For the text-containing cell, return its midpoint in [X, Y] coordinate format. 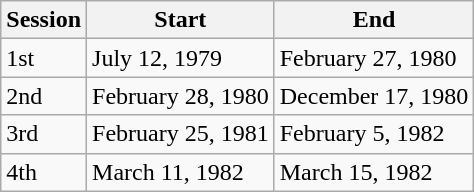
February 27, 1980 [374, 58]
February 28, 1980 [181, 96]
Start [181, 20]
February 5, 1982 [374, 134]
2nd [44, 96]
December 17, 1980 [374, 96]
Session [44, 20]
4th [44, 172]
March 15, 1982 [374, 172]
March 11, 1982 [181, 172]
February 25, 1981 [181, 134]
3rd [44, 134]
1st [44, 58]
July 12, 1979 [181, 58]
End [374, 20]
